Return the [x, y] coordinate for the center point of the cell that contains the specified text.  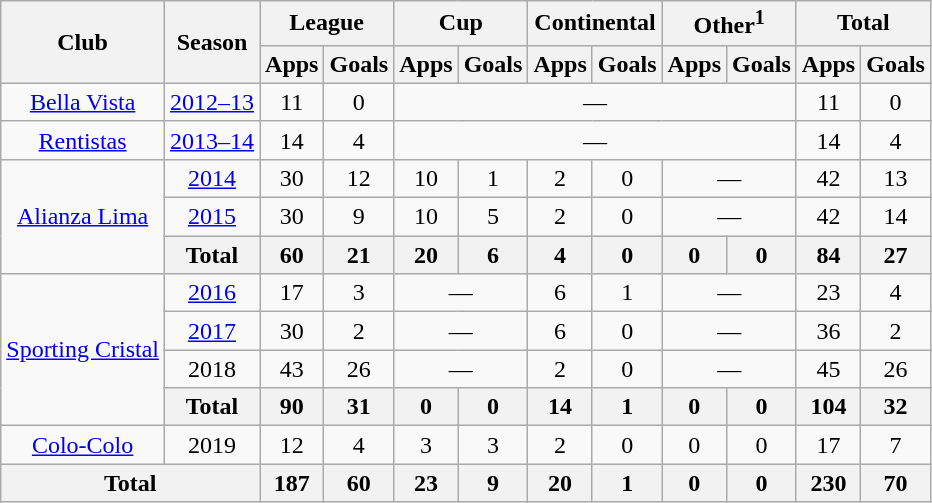
League [327, 24]
Colo-Colo [83, 445]
Continental [595, 24]
5 [493, 217]
Cup [461, 24]
84 [828, 255]
27 [896, 255]
Alianza Lima [83, 216]
43 [292, 369]
Club [83, 42]
Sporting Cristal [83, 350]
2013–14 [212, 140]
Season [212, 42]
90 [292, 407]
7 [896, 445]
2019 [212, 445]
70 [896, 483]
104 [828, 407]
2012–13 [212, 102]
Rentistas [83, 140]
2016 [212, 293]
230 [828, 483]
13 [896, 178]
Other1 [729, 24]
187 [292, 483]
2018 [212, 369]
32 [896, 407]
31 [359, 407]
2017 [212, 331]
36 [828, 331]
21 [359, 255]
2015 [212, 217]
Bella Vista [83, 102]
45 [828, 369]
2014 [212, 178]
